Output the [X, Y] coordinate of the center of the cell containing the given text.  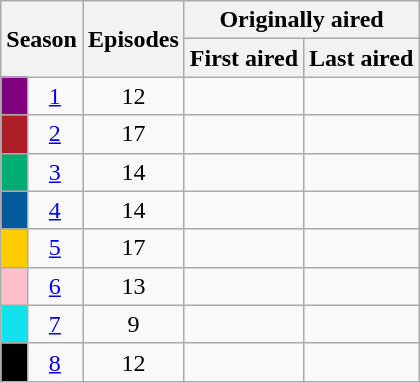
Originally aired [302, 20]
13 [133, 286]
5 [54, 248]
4 [54, 210]
2 [54, 134]
Last aired [362, 58]
6 [54, 286]
8 [54, 362]
9 [133, 324]
1 [54, 96]
First aired [244, 58]
7 [54, 324]
3 [54, 172]
Season [42, 39]
Episodes [133, 39]
